Provide the [x, y] coordinate of the cell's center where the given text is located.  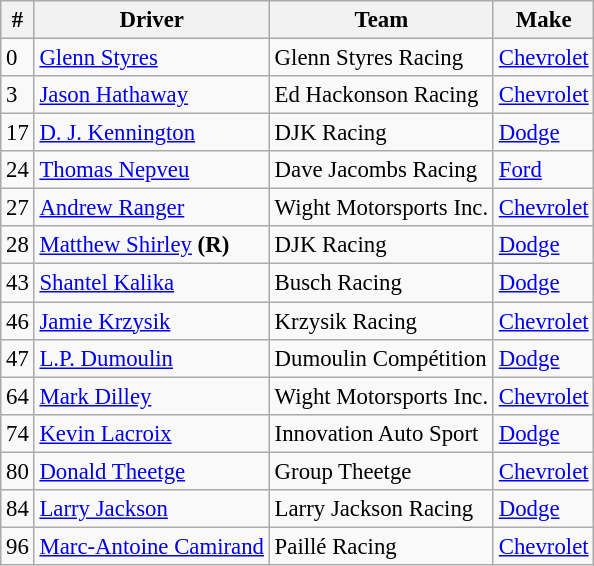
Team [381, 20]
Matthew Shirley (R) [152, 245]
Andrew Ranger [152, 208]
Larry Jackson [152, 509]
Group Theetge [381, 471]
Dumoulin Compétition [381, 358]
Paillé Racing [381, 546]
43 [18, 283]
Glenn Styres Racing [381, 58]
96 [18, 546]
74 [18, 433]
Marc-Antoine Camirand [152, 546]
Innovation Auto Sport [381, 433]
# [18, 20]
Jason Hathaway [152, 95]
Dave Jacombs Racing [381, 170]
0 [18, 58]
Krzysik Racing [381, 321]
24 [18, 170]
Driver [152, 20]
Kevin Lacroix [152, 433]
80 [18, 471]
Jamie Krzysik [152, 321]
Thomas Nepveu [152, 170]
17 [18, 133]
Make [543, 20]
Ed Hackonson Racing [381, 95]
64 [18, 396]
47 [18, 358]
Donald Theetge [152, 471]
Ford [543, 170]
Larry Jackson Racing [381, 509]
28 [18, 245]
3 [18, 95]
D. J. Kennington [152, 133]
46 [18, 321]
Shantel Kalika [152, 283]
Mark Dilley [152, 396]
Glenn Styres [152, 58]
27 [18, 208]
Busch Racing [381, 283]
84 [18, 509]
L.P. Dumoulin [152, 358]
